Search for the cell housing the specified text and yield its (x, y) center coordinate. 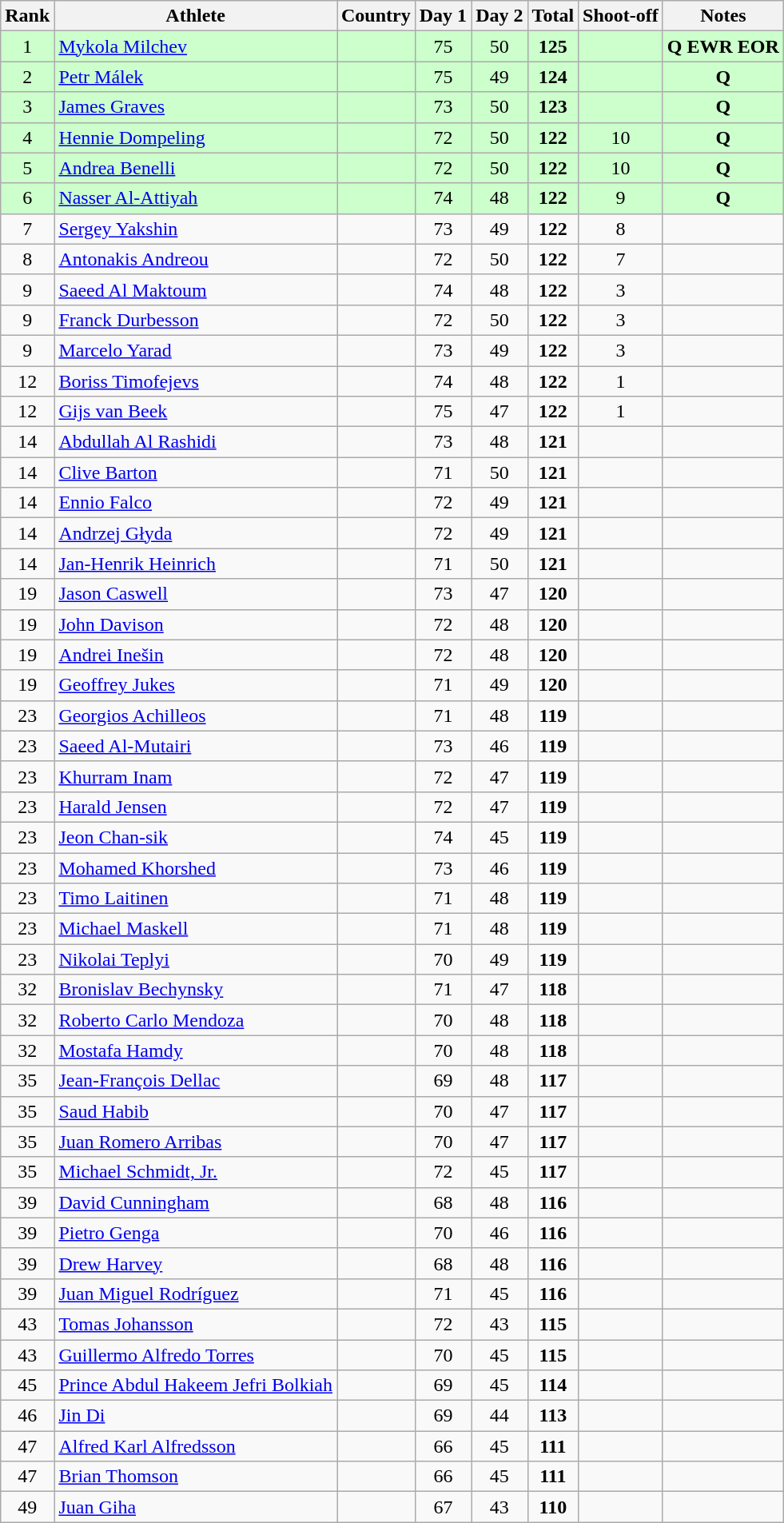
Tomas Johansson (196, 1324)
Boriss Timofejevs (196, 381)
Khurram Inam (196, 776)
Gijs van Beek (196, 412)
67 (443, 1507)
Saeed Al-Mutairi (196, 746)
Ennio Falco (196, 503)
Juan Romero Arribas (196, 1142)
Nikolai Teplyi (196, 959)
Mostafa Hamdy (196, 1051)
2 (27, 77)
Pietro Genga (196, 1233)
Hennie Dompeling (196, 138)
Andrei Inešin (196, 655)
Michael Maskell (196, 929)
6 (27, 198)
44 (499, 1416)
Jean-François Dellac (196, 1081)
Alfred Karl Alfredsson (196, 1446)
Q EWR EOR (722, 46)
Franck Durbesson (196, 320)
Roberto Carlo Mendoza (196, 1020)
Harald Jensen (196, 807)
Geoffrey Jukes (196, 685)
Day 1 (443, 16)
James Graves (196, 107)
125 (553, 46)
Drew Harvey (196, 1263)
Petr Málek (196, 77)
Shoot-off (621, 16)
Clive Barton (196, 472)
Day 2 (499, 16)
Jan-Henrik Heinrich (196, 564)
Notes (722, 16)
Andrzej Głyda (196, 533)
John Davison (196, 624)
Jeon Chan-sik (196, 837)
Jin Di (196, 1416)
Mykola Milchev (196, 46)
Total (553, 16)
Antonakis Andreou (196, 259)
Saeed Al Maktoum (196, 289)
Prince Abdul Hakeem Jefri Bolkiah (196, 1385)
Juan Miguel Rodríguez (196, 1294)
Guillermo Alfredo Torres (196, 1355)
110 (553, 1507)
113 (553, 1416)
114 (553, 1385)
Athlete (196, 16)
Jason Caswell (196, 594)
Georgios Achilleos (196, 716)
Juan Giha (196, 1507)
Brian Thomson (196, 1477)
4 (27, 138)
Timo Laitinen (196, 899)
Mohamed Khorshed (196, 867)
David Cunningham (196, 1202)
123 (553, 107)
Michael Schmidt, Jr. (196, 1172)
Marcelo Yarad (196, 350)
Saud Habib (196, 1111)
Bronislav Bechynsky (196, 990)
Country (376, 16)
Nasser Al-Attiyah (196, 198)
Sergey Yakshin (196, 229)
124 (553, 77)
Rank (27, 16)
Abdullah Al Rashidi (196, 442)
5 (27, 168)
Andrea Benelli (196, 168)
